Capture the cell that displays the provided text and extract its [X, Y] central coordinate. 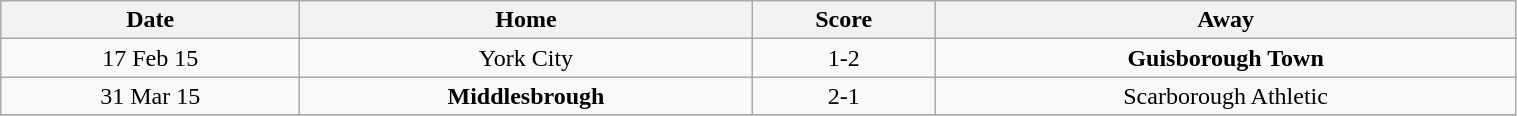
Home [526, 20]
Date [150, 20]
Middlesbrough [526, 96]
1-2 [844, 58]
York City [526, 58]
17 Feb 15 [150, 58]
2-1 [844, 96]
Guisborough Town [1226, 58]
Away [1226, 20]
Score [844, 20]
Scarborough Athletic [1226, 96]
31 Mar 15 [150, 96]
